Return the (x, y) coordinate for the center point of the cell that contains the specified text.  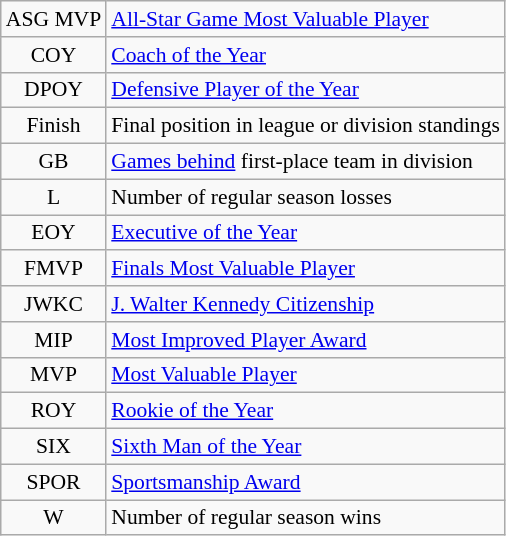
Number of regular season wins (306, 518)
Most Improved Player Award (306, 340)
W (54, 518)
Coach of the Year (306, 55)
MVP (54, 375)
COY (54, 55)
ROY (54, 411)
DPOY (54, 90)
Sportsmanship Award (306, 482)
Games behind first-place team in division (306, 162)
Rookie of the Year (306, 411)
Executive of the Year (306, 233)
Final position in league or division standings (306, 126)
Number of regular season losses (306, 197)
Finals Most Valuable Player (306, 269)
L (54, 197)
J. Walter Kennedy Citizenship (306, 304)
ASG MVP (54, 19)
All-Star Game Most Valuable Player (306, 19)
JWKC (54, 304)
Most Valuable Player (306, 375)
SPOR (54, 482)
GB (54, 162)
SIX (54, 447)
Sixth Man of the Year (306, 447)
MIP (54, 340)
Finish (54, 126)
Defensive Player of the Year (306, 90)
FMVP (54, 269)
EOY (54, 233)
